Locate the cell with the specified text and output its [x, y] center coordinate. 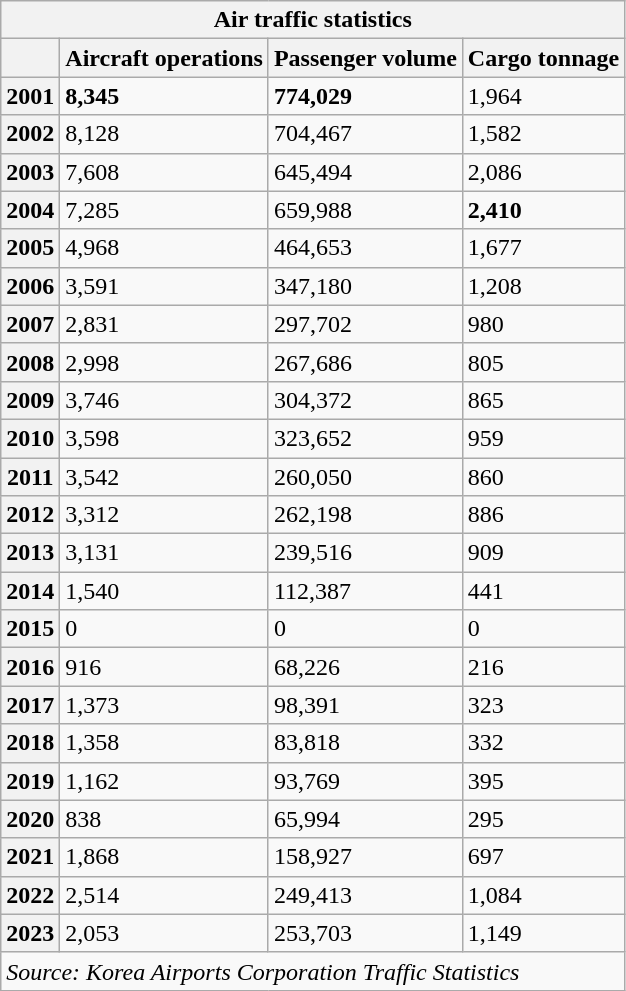
886 [543, 515]
2019 [30, 781]
Air traffic statistics [313, 20]
262,198 [365, 515]
83,818 [365, 743]
2005 [30, 248]
704,467 [365, 134]
2012 [30, 515]
2008 [30, 362]
260,050 [365, 477]
1,677 [543, 248]
323,652 [365, 438]
239,516 [365, 553]
2,998 [164, 362]
3,542 [164, 477]
3,591 [164, 286]
253,703 [365, 933]
2021 [30, 857]
2017 [30, 705]
347,180 [365, 286]
1,868 [164, 857]
2,514 [164, 895]
1,582 [543, 134]
2004 [30, 210]
774,029 [365, 96]
8,345 [164, 96]
Aircraft operations [164, 58]
2015 [30, 629]
4,968 [164, 248]
7,285 [164, 210]
2022 [30, 895]
3,746 [164, 400]
2023 [30, 933]
Passenger volume [365, 58]
1,540 [164, 591]
805 [543, 362]
249,413 [365, 895]
980 [543, 324]
1,964 [543, 96]
2,831 [164, 324]
3,312 [164, 515]
Cargo tonnage [543, 58]
8,128 [164, 134]
3,131 [164, 553]
1,373 [164, 705]
304,372 [365, 400]
395 [543, 781]
2003 [30, 172]
441 [543, 591]
2009 [30, 400]
2013 [30, 553]
68,226 [365, 667]
3,598 [164, 438]
2002 [30, 134]
Source: Korea Airports Corporation Traffic Statistics [313, 971]
464,653 [365, 248]
1,149 [543, 933]
2007 [30, 324]
2016 [30, 667]
645,494 [365, 172]
2014 [30, 591]
865 [543, 400]
93,769 [365, 781]
2010 [30, 438]
1,084 [543, 895]
2018 [30, 743]
659,988 [365, 210]
7,608 [164, 172]
158,927 [365, 857]
1,208 [543, 286]
959 [543, 438]
267,686 [365, 362]
2011 [30, 477]
697 [543, 857]
909 [543, 553]
1,162 [164, 781]
2001 [30, 96]
332 [543, 743]
2006 [30, 286]
295 [543, 819]
98,391 [365, 705]
860 [543, 477]
916 [164, 667]
2,053 [164, 933]
2,086 [543, 172]
323 [543, 705]
838 [164, 819]
1,358 [164, 743]
216 [543, 667]
65,994 [365, 819]
2,410 [543, 210]
2020 [30, 819]
297,702 [365, 324]
112,387 [365, 591]
